Identify which cell holds the provided text, then report its [x, y] central coordinate. 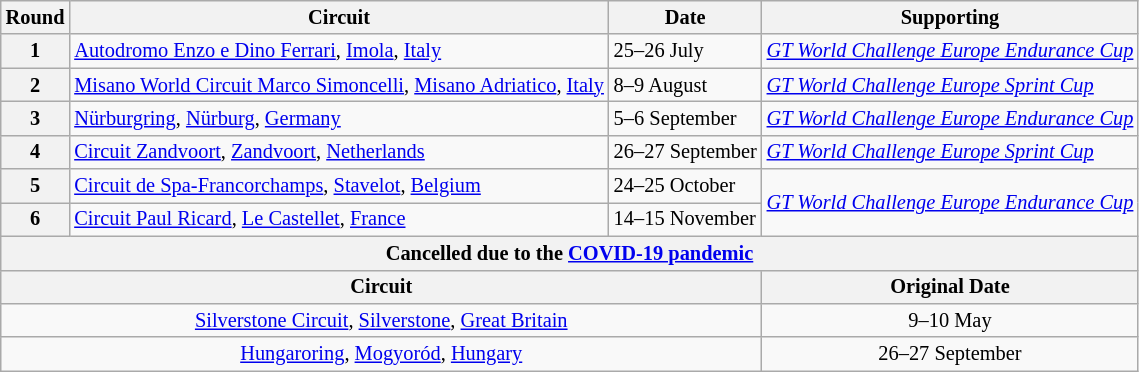
Nürburgring, Nürburg, Germany [338, 118]
6 [36, 219]
Circuit Paul Ricard, Le Castellet, France [338, 219]
Original Date [950, 287]
14–15 November [686, 219]
Supporting [950, 17]
Silverstone Circuit, Silverstone, Great Britain [382, 320]
Round [36, 17]
25–26 July [686, 51]
Date [686, 17]
2 [36, 85]
Autodromo Enzo e Dino Ferrari, Imola, Italy [338, 51]
Misano World Circuit Marco Simoncelli, Misano Adriatico, Italy [338, 85]
8–9 August [686, 85]
9–10 May [950, 320]
4 [36, 152]
5–6 September [686, 118]
24–25 October [686, 186]
Hungaroring, Mogyoród, Hungary [382, 354]
5 [36, 186]
1 [36, 51]
Cancelled due to the COVID-19 pandemic [570, 253]
Circuit de Spa-Francorchamps, Stavelot, Belgium [338, 186]
Circuit Zandvoort, Zandvoort, Netherlands [338, 152]
3 [36, 118]
